Identify which cell holds the provided text, then report its [X, Y] central coordinate. 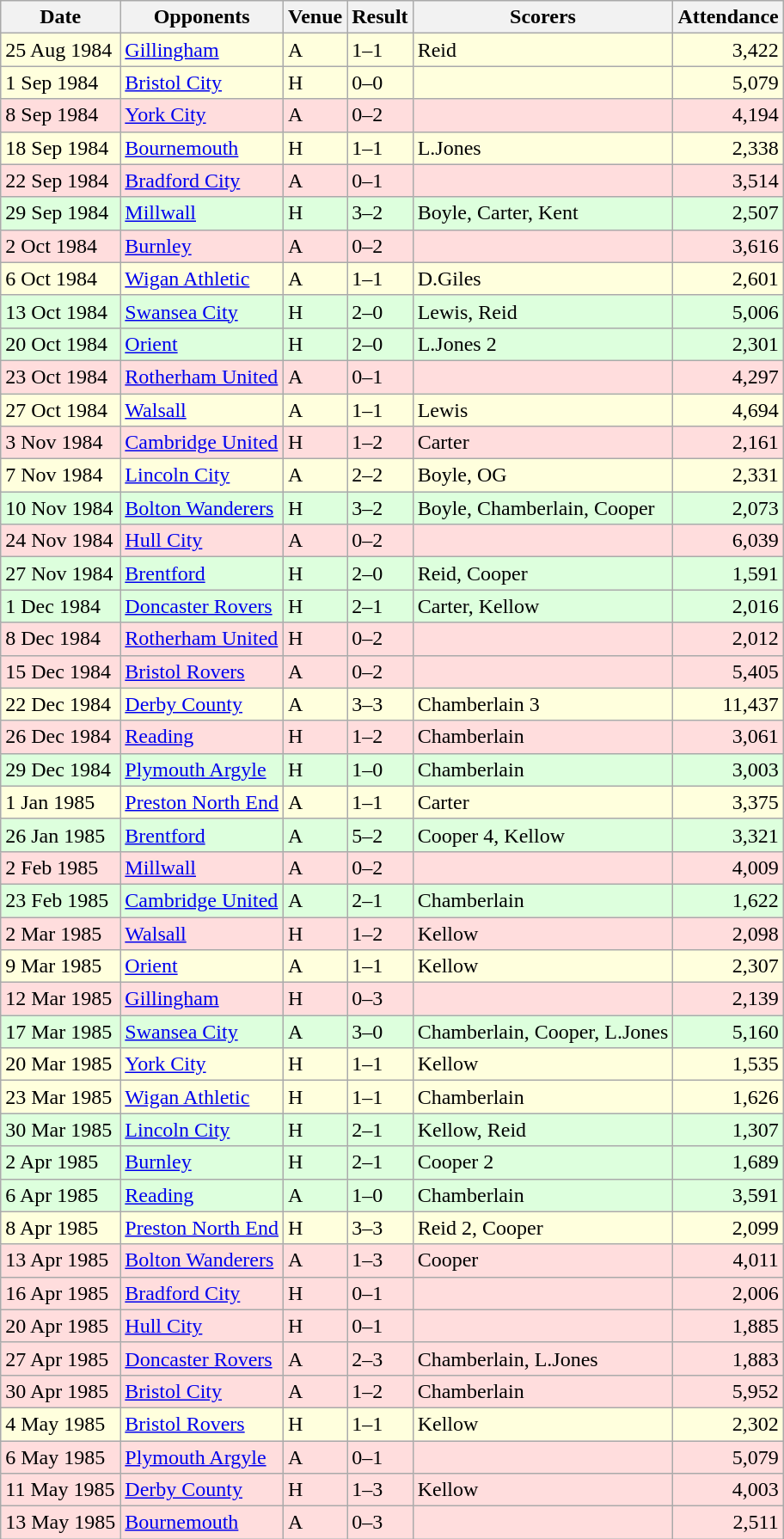
29 Dec 1984 [60, 769]
0–0 [380, 83]
26 Jan 1985 [60, 835]
Lewis, Reid [543, 311]
2 Mar 1985 [60, 933]
L.Jones 2 [543, 344]
6 Oct 1984 [60, 279]
4,011 [728, 1260]
9 Mar 1985 [60, 966]
2–2 [380, 475]
2,161 [728, 443]
2,006 [728, 1293]
12 Mar 1985 [60, 999]
25 Aug 1984 [60, 50]
4,003 [728, 1490]
2,301 [728, 344]
10 Nov 1984 [60, 508]
1,591 [728, 573]
2,507 [728, 213]
4,297 [728, 377]
2,012 [728, 639]
2,338 [728, 148]
Cooper [543, 1260]
2 Oct 1984 [60, 246]
5–2 [380, 835]
23 Oct 1984 [60, 377]
2,098 [728, 933]
Date [60, 17]
Lewis [543, 410]
Cooper 4, Kellow [543, 835]
7 Nov 1984 [60, 475]
1,626 [728, 1097]
Chamberlain 3 [543, 704]
5,952 [728, 1391]
2,331 [728, 475]
3,591 [728, 1195]
8 Apr 1985 [60, 1228]
3 Nov 1984 [60, 443]
3,375 [728, 802]
26 Dec 1984 [60, 737]
15 Dec 1984 [60, 671]
2,139 [728, 999]
8 Sep 1984 [60, 115]
4,009 [728, 868]
2 Feb 1985 [60, 868]
Boyle, OG [543, 475]
4,694 [728, 410]
4,194 [728, 115]
22 Dec 1984 [60, 704]
2 Apr 1985 [60, 1162]
Attendance [728, 17]
16 Apr 1985 [60, 1293]
11,437 [728, 704]
6,039 [728, 541]
30 Mar 1985 [60, 1130]
27 Nov 1984 [60, 573]
13 May 1985 [60, 1523]
1 Jan 1985 [60, 802]
Boyle, Chamberlain, Cooper [543, 508]
11 May 1985 [60, 1490]
1,885 [728, 1326]
20 Mar 1985 [60, 1064]
Kellow, Reid [543, 1130]
3,514 [728, 181]
27 Apr 1985 [60, 1358]
1 Sep 1984 [60, 83]
L.Jones [543, 148]
13 Apr 1985 [60, 1260]
30 Apr 1985 [60, 1391]
22 Sep 1984 [60, 181]
3,422 [728, 50]
D.Giles [543, 279]
18 Sep 1984 [60, 148]
Reid, Cooper [543, 573]
Scorers [543, 17]
29 Sep 1984 [60, 213]
20 Apr 1985 [60, 1326]
13 Oct 1984 [60, 311]
Chamberlain, L.Jones [543, 1358]
Cooper 2 [543, 1162]
3,003 [728, 769]
23 Mar 1985 [60, 1097]
1,622 [728, 900]
5,160 [728, 1032]
2,307 [728, 966]
5,006 [728, 311]
2,302 [728, 1424]
3,061 [728, 737]
1,535 [728, 1064]
6 May 1985 [60, 1457]
1 Dec 1984 [60, 606]
3–0 [380, 1032]
2,016 [728, 606]
1,307 [728, 1130]
27 Oct 1984 [60, 410]
2,511 [728, 1523]
17 Mar 1985 [60, 1032]
Result [380, 17]
1,689 [728, 1162]
Reid 2, Cooper [543, 1228]
Chamberlain, Cooper, L.Jones [543, 1032]
Opponents [202, 17]
Carter, Kellow [543, 606]
2,073 [728, 508]
20 Oct 1984 [60, 344]
23 Feb 1985 [60, 900]
2,601 [728, 279]
3,616 [728, 246]
5,405 [728, 671]
Reid [543, 50]
24 Nov 1984 [60, 541]
2,099 [728, 1228]
4 May 1985 [60, 1424]
8 Dec 1984 [60, 639]
Venue [315, 17]
6 Apr 1985 [60, 1195]
2–3 [380, 1358]
1,883 [728, 1358]
3,321 [728, 835]
Boyle, Carter, Kent [543, 213]
